Return the [X, Y] coordinate for the center point of the cell that contains the specified text.  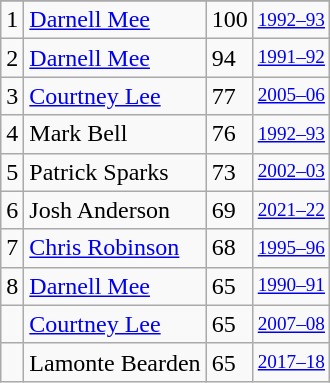
7 [12, 248]
2007–08 [291, 324]
77 [230, 96]
94 [230, 58]
Chris Robinson [115, 248]
2017–18 [291, 362]
Mark Bell [115, 134]
2021–22 [291, 210]
1 [12, 20]
68 [230, 248]
4 [12, 134]
1990–91 [291, 286]
Lamonte Bearden [115, 362]
69 [230, 210]
73 [230, 172]
8 [12, 286]
2005–06 [291, 96]
100 [230, 20]
2 [12, 58]
Patrick Sparks [115, 172]
1991–92 [291, 58]
3 [12, 96]
6 [12, 210]
2002–03 [291, 172]
76 [230, 134]
5 [12, 172]
Josh Anderson [115, 210]
1995–96 [291, 248]
